Locate the cell with the specified text and output its [x, y] center coordinate. 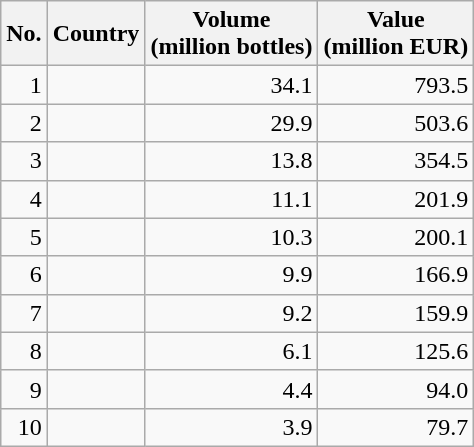
3.9 [232, 427]
793.5 [396, 85]
6 [24, 275]
9.9 [232, 275]
4 [24, 199]
7 [24, 313]
503.6 [396, 123]
4.4 [232, 389]
1 [24, 85]
Country [96, 34]
5 [24, 237]
354.5 [396, 161]
6.1 [232, 351]
11.1 [232, 199]
3 [24, 161]
10 [24, 427]
2 [24, 123]
200.1 [396, 237]
9 [24, 389]
9.2 [232, 313]
29.9 [232, 123]
13.8 [232, 161]
79.7 [396, 427]
No. [24, 34]
Volume(million bottles) [232, 34]
Value(million EUR) [396, 34]
166.9 [396, 275]
8 [24, 351]
10.3 [232, 237]
159.9 [396, 313]
125.6 [396, 351]
201.9 [396, 199]
34.1 [232, 85]
94.0 [396, 389]
